Return (X, Y) of the center of cell containing provided text 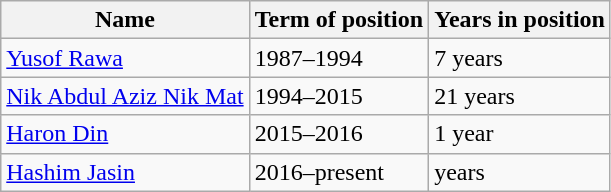
Years in position (520, 20)
Name (125, 20)
2015–2016 (339, 134)
21 years (520, 96)
Nik Abdul Aziz Nik Mat (125, 96)
1987–1994 (339, 58)
Hashim Jasin (125, 172)
years (520, 172)
Haron Din (125, 134)
2016–present (339, 172)
1 year (520, 134)
Yusof Rawa (125, 58)
1994–2015 (339, 96)
Term of position (339, 20)
7 years (520, 58)
